Return (x, y) of the center of cell containing provided text 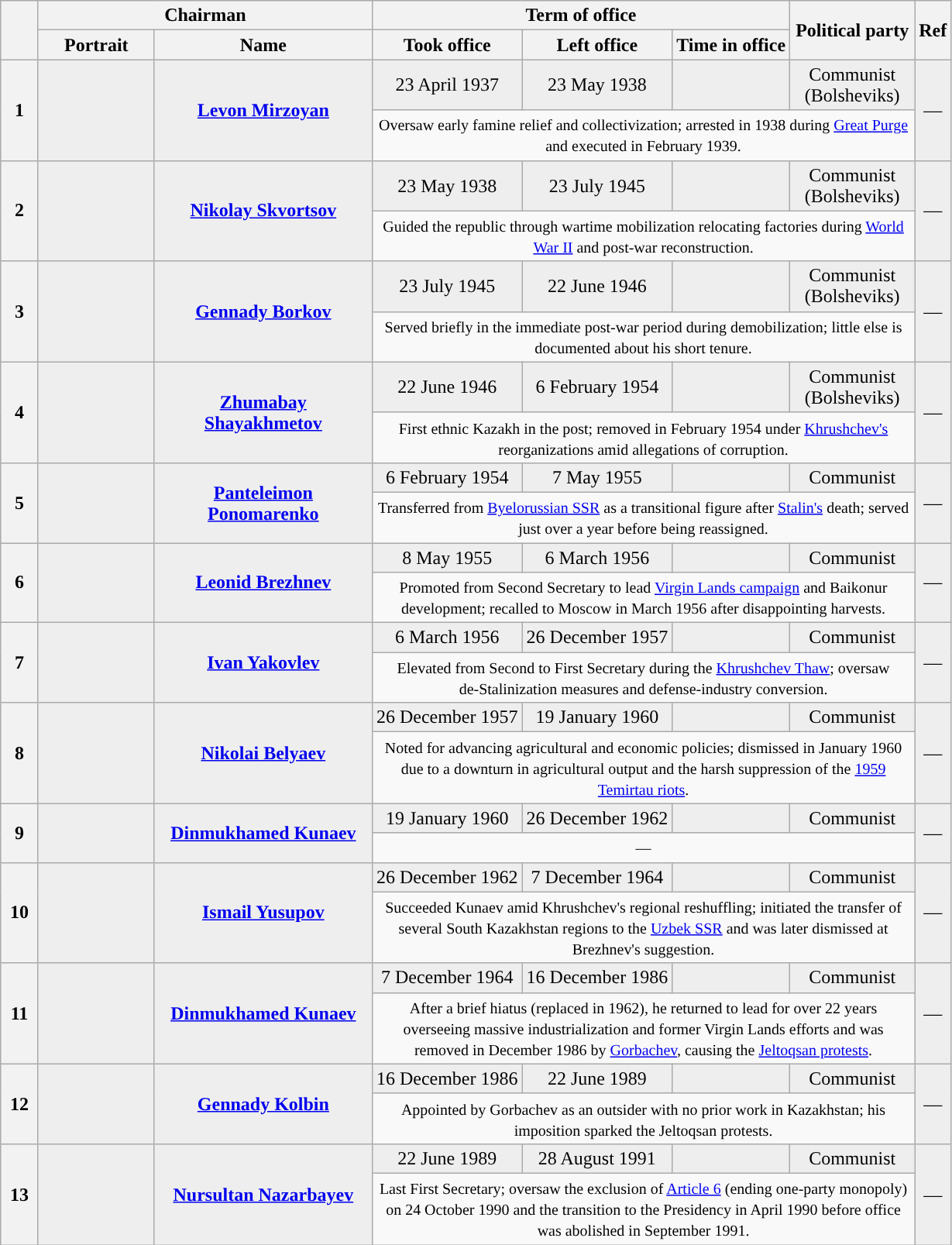
Ivan Yakovlev (263, 663)
Political party (852, 30)
Leonid Brezhnev (263, 583)
Appointed by Gorbachev as an outsider with no prior work in Kazakhstan; his imposition sparked the Jeltoqsan protests. (643, 1119)
Term of office (581, 15)
8 May 1955 (447, 557)
Time in office (731, 45)
Transferred from Byelorussian SSR as a transitional figure after Stalin's death; served just over a year before being reassigned. (643, 518)
Nikolay Skvortsov (263, 211)
9 (20, 833)
Portrait (96, 45)
13 (20, 1194)
Name (263, 45)
Levon Mirzoyan (263, 110)
Nursultan Nazarbayev (263, 1194)
28 August 1991 (597, 1158)
7 (20, 663)
5 (20, 502)
4 (20, 412)
Gennady Borkov (263, 311)
Ismail Yusupov (263, 913)
8 (20, 753)
Took office (447, 45)
Gennady Kolbin (263, 1103)
First ethnic Kazakh in the post; removed in February 1954 under Khrushchev's reorganizations amid allegations of corruption. (643, 437)
6 (20, 583)
3 (20, 311)
Elevated from Second to First Secretary during the Khrushchev Thaw; oversaw de‑Stalinization measures and defense‑industry conversion. (643, 677)
10 (20, 913)
Chairman (204, 15)
Guided the republic through wartime mobilization relocating factories during World War II and post‑war reconstruction. (643, 236)
Nikolai Belyaev (263, 753)
1 (20, 110)
Oversaw early famine relief and collectivization; arrested in 1938 during Great Purge and executed in February 1939. (643, 135)
12 (20, 1103)
Panteleimon Ponomarenko (263, 502)
Promoted from Second Secretary to lead Virgin Lands campaign and Baikonur development; recalled to Moscow in March 1956 after disappointing harvests. (643, 598)
Left office (597, 45)
23 April 1937 (447, 85)
11 (20, 1013)
Ref (933, 30)
Zhumabay Shayakhmetov (263, 412)
7 May 1955 (597, 477)
Served briefly in the immediate post‑war period during demobilization; little else is documented about his short tenure. (643, 336)
2 (20, 211)
